Pinpoint the cell where the given text exists, returning its [X, Y] midpoint coordinate. 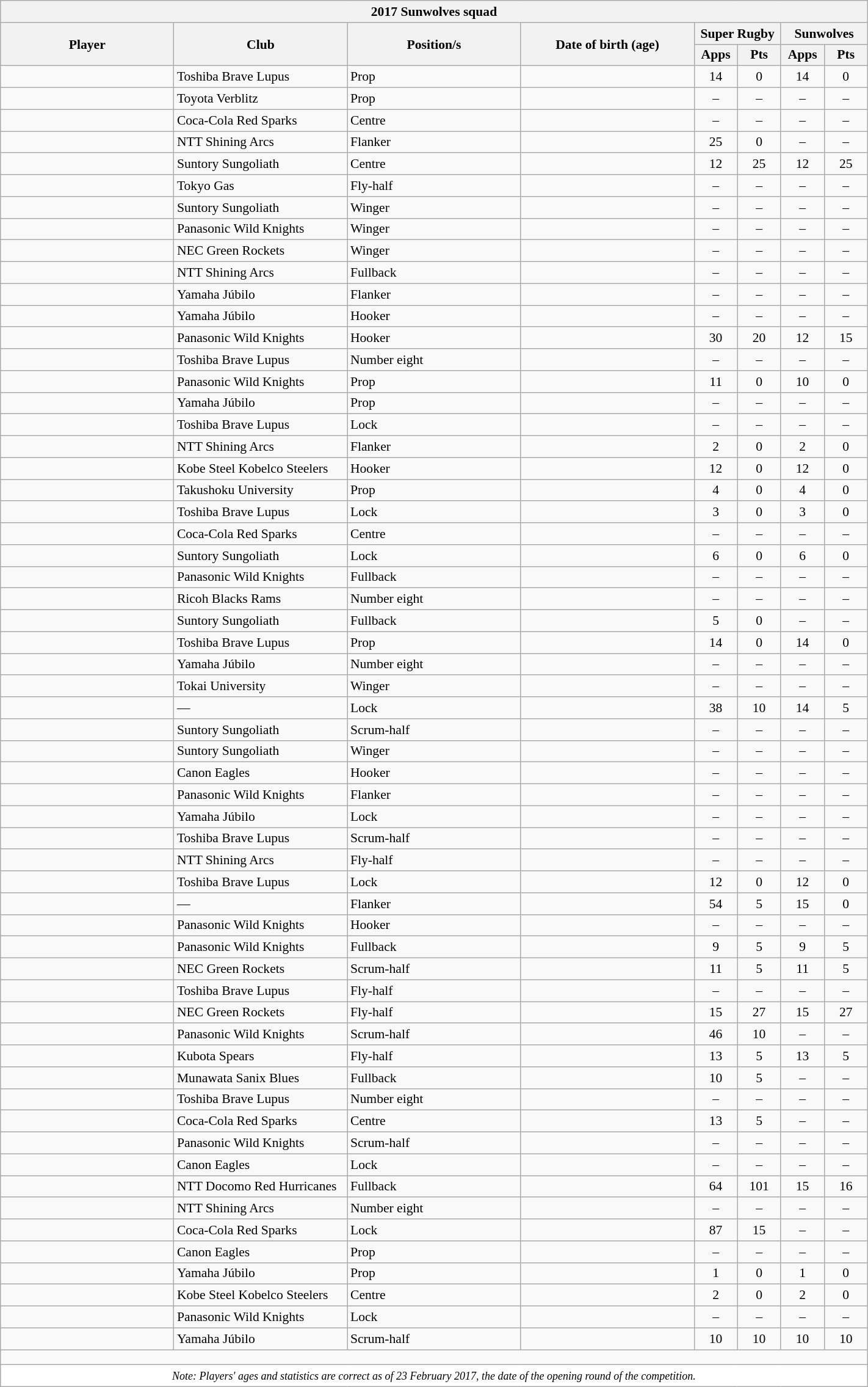
64 [715, 1187]
Toyota Verblitz [261, 99]
Ricoh Blacks Rams [261, 599]
Munawata Sanix Blues [261, 1078]
Tokai University [261, 686]
Takushoku University [261, 490]
16 [846, 1187]
54 [715, 904]
38 [715, 708]
Position/s [434, 44]
NTT Docomo Red Hurricanes [261, 1187]
87 [715, 1230]
2017 Sunwolves squad [434, 12]
Super Rugby [737, 34]
Date of birth (age) [607, 44]
Note: Players' ages and statistics are correct as of 23 February 2017, the date of the opening round of the competition. [434, 1376]
Tokyo Gas [261, 186]
Kubota Spears [261, 1056]
101 [759, 1187]
Player [87, 44]
Club [261, 44]
30 [715, 338]
46 [715, 1035]
20 [759, 338]
Sunwolves [824, 34]
